Scan for the cell matching the given text and deliver its [X, Y] coordinate at center. 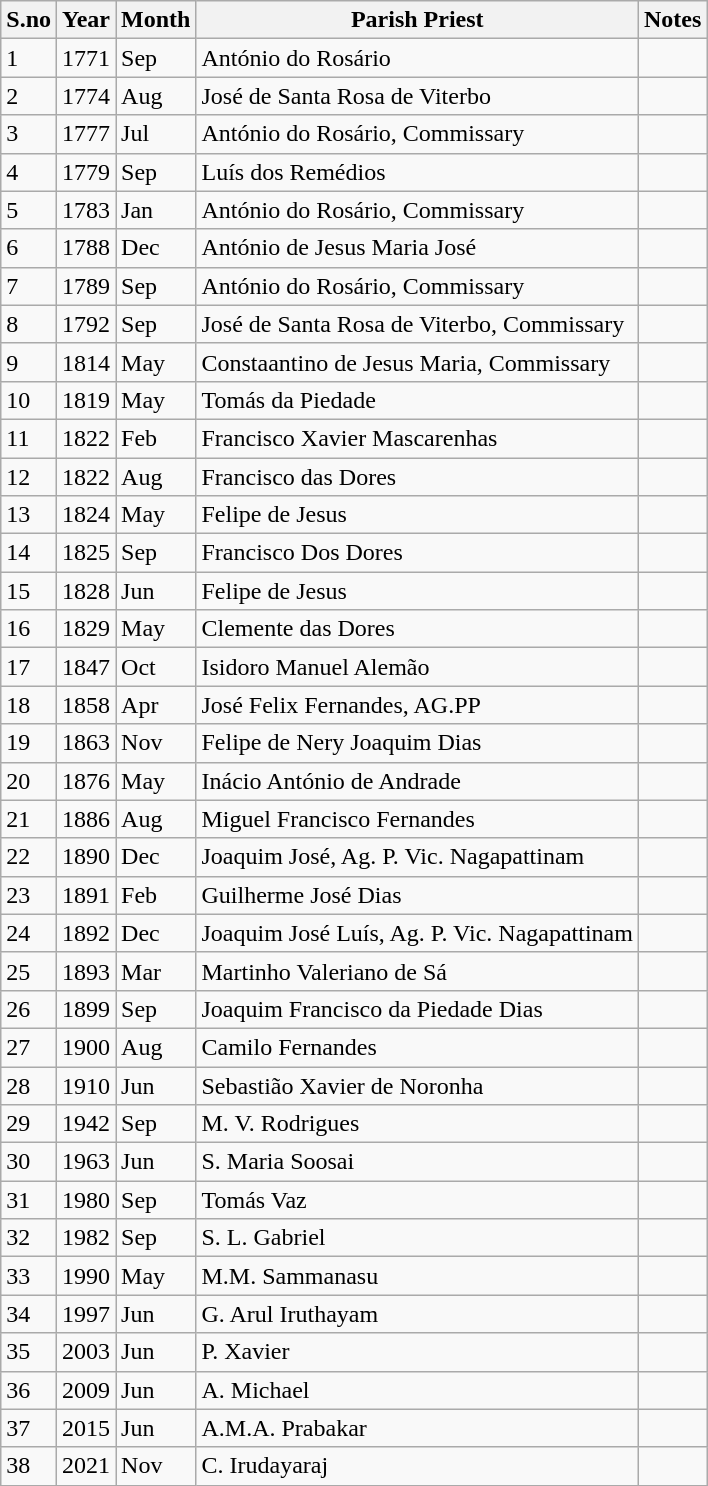
1900 [86, 1047]
8 [29, 324]
29 [29, 1124]
20 [29, 781]
3 [29, 134]
1876 [86, 781]
1899 [86, 1009]
1893 [86, 971]
C. Irudayaraj [417, 1466]
1779 [86, 172]
A. Michael [417, 1390]
35 [29, 1352]
1829 [86, 629]
Apr [156, 705]
Luís dos Remédios [417, 172]
1910 [86, 1085]
Felipe de Nery Joaquim Dias [417, 743]
2 [29, 96]
26 [29, 1009]
1774 [86, 96]
A.M.A. Prabakar [417, 1428]
G. Arul Iruthayam [417, 1314]
6 [29, 248]
José Felix Fernandes, AG.PP [417, 705]
1788 [86, 248]
17 [29, 667]
32 [29, 1238]
Joaquim José Luís, Ag. P. Vic. Nagapattinam [417, 933]
Year [86, 20]
Constaantino de Jesus Maria, Commissary [417, 362]
Tomás da Piedade [417, 400]
S. L. Gabriel [417, 1238]
16 [29, 629]
José de Santa Rosa de Viterbo [417, 96]
António do Rosário [417, 58]
Francisco das Dores [417, 477]
15 [29, 591]
P. Xavier [417, 1352]
1824 [86, 515]
Francisco Xavier Mascarenhas [417, 438]
Jan [156, 210]
Guilherme José Dias [417, 895]
Parish Priest [417, 20]
2021 [86, 1466]
1 [29, 58]
1892 [86, 933]
37 [29, 1428]
1886 [86, 819]
Miguel Francisco Fernandes [417, 819]
Mar [156, 971]
1825 [86, 553]
36 [29, 1390]
2003 [86, 1352]
1980 [86, 1200]
1789 [86, 286]
14 [29, 553]
11 [29, 438]
1847 [86, 667]
Sebastião Xavier de Noronha [417, 1085]
1942 [86, 1124]
1783 [86, 210]
2015 [86, 1428]
Clemente das Dores [417, 629]
19 [29, 743]
38 [29, 1466]
5 [29, 210]
Oct [156, 667]
1828 [86, 591]
1858 [86, 705]
24 [29, 933]
M.M. Sammanasu [417, 1276]
1819 [86, 400]
1890 [86, 857]
Month [156, 20]
10 [29, 400]
25 [29, 971]
2009 [86, 1390]
António de Jesus Maria José [417, 248]
1963 [86, 1162]
1997 [86, 1314]
18 [29, 705]
Isidoro Manuel Alemão [417, 667]
1777 [86, 134]
José de Santa Rosa de Viterbo, Commissary [417, 324]
9 [29, 362]
Francisco Dos Dores [417, 553]
Camilo Fernandes [417, 1047]
1891 [86, 895]
1792 [86, 324]
12 [29, 477]
21 [29, 819]
1982 [86, 1238]
Notes [672, 20]
30 [29, 1162]
M. V. Rodrigues [417, 1124]
13 [29, 515]
Jul [156, 134]
34 [29, 1314]
S.no [29, 20]
Joaquim José, Ag. P. Vic. Nagapattinam [417, 857]
23 [29, 895]
Martinho Valeriano de Sá [417, 971]
S. Maria Soosai [417, 1162]
33 [29, 1276]
Tomás Vaz [417, 1200]
1814 [86, 362]
4 [29, 172]
Joaquim Francisco da Piedade Dias [417, 1009]
27 [29, 1047]
1863 [86, 743]
1990 [86, 1276]
7 [29, 286]
22 [29, 857]
31 [29, 1200]
28 [29, 1085]
1771 [86, 58]
Inácio António de Andrade [417, 781]
